Search for the cell housing the specified text and yield its [X, Y] center coordinate. 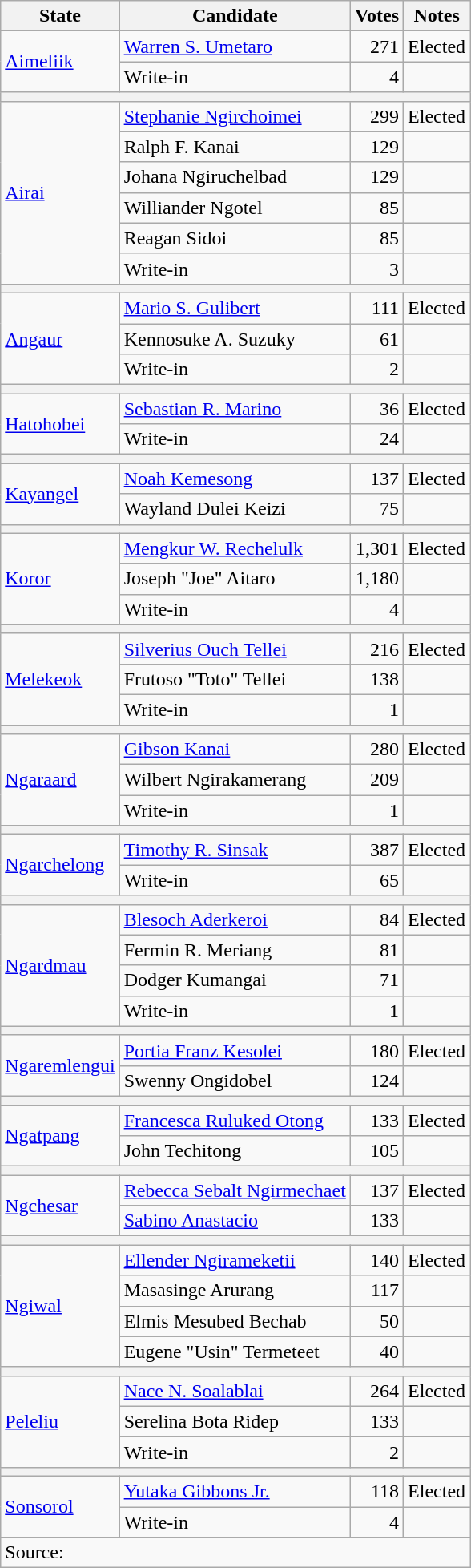
387 [376, 850]
Airai [60, 192]
Masasinge Arurang [235, 1291]
Peleliu [60, 1421]
Francesca Ruluked Otong [235, 1120]
280 [376, 750]
Blesoch Aderkeroi [235, 919]
111 [376, 308]
117 [376, 1291]
State [60, 16]
Candidate [235, 16]
40 [376, 1352]
138 [376, 679]
Sabino Anastacio [235, 1221]
Portia Franz Kesolei [235, 1050]
75 [376, 509]
Hatohobei [60, 424]
Timothy R. Sinsak [235, 850]
50 [376, 1321]
Dodger Kumangai [235, 980]
Votes [376, 16]
Johana Ngiruchelbad [235, 177]
Williander Ngotel [235, 208]
Warren S. Umetaro [235, 46]
Rebecca Sebalt Ngirmechaet [235, 1190]
Aimeliik [60, 62]
Silverius Ouch Tellei [235, 649]
24 [376, 439]
Sebastian R. Marino [235, 409]
Ngatpang [60, 1135]
Reagan Sidoi [235, 238]
John Techitong [235, 1151]
Ngarchelong [60, 865]
124 [376, 1081]
Frutoso "Toto" Tellei [235, 679]
1,180 [376, 579]
Wilbert Ngirakamerang [235, 780]
Ngchesar [60, 1206]
105 [376, 1151]
Notes [437, 16]
216 [376, 649]
36 [376, 409]
61 [376, 339]
Swenny Ongidobel [235, 1081]
81 [376, 950]
Koror [60, 579]
Sonsorol [60, 1506]
264 [376, 1391]
3 [376, 269]
Yutaka Gibbons Jr. [235, 1491]
118 [376, 1491]
Eugene "Usin" Termeteet [235, 1352]
Noah Kemesong [235, 479]
Mario S. Gulibert [235, 308]
Ralph F. Kanai [235, 147]
271 [376, 46]
1,301 [376, 548]
Wayland Dulei Keizi [235, 509]
Kennosuke A. Suzuky [235, 339]
140 [376, 1260]
209 [376, 780]
Ngardmau [60, 965]
Angaur [60, 338]
180 [376, 1050]
Mengkur W. Rechelulk [235, 548]
Stephanie Ngirchoimei [235, 116]
Ngaraard [60, 780]
Nace N. Soalablai [235, 1391]
Ngaremlengui [60, 1065]
Joseph "Joe" Aitaro [235, 579]
84 [376, 919]
Gibson Kanai [235, 750]
Melekeok [60, 679]
65 [376, 880]
Source: [235, 1553]
Serelina Bota Ridep [235, 1421]
71 [376, 980]
Elmis Mesubed Bechab [235, 1321]
299 [376, 116]
Kayangel [60, 494]
Ngiwal [60, 1306]
Ellender Ngirameketii [235, 1260]
Fermin R. Meriang [235, 950]
